Search for the cell housing the specified text and yield its [X, Y] center coordinate. 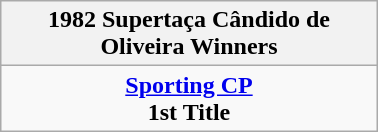
Sporting CP1st Title [189, 98]
1982 Supertaça Cândido de Oliveira Winners [189, 34]
